Capture the cell that displays the provided text and extract its [x, y] central coordinate. 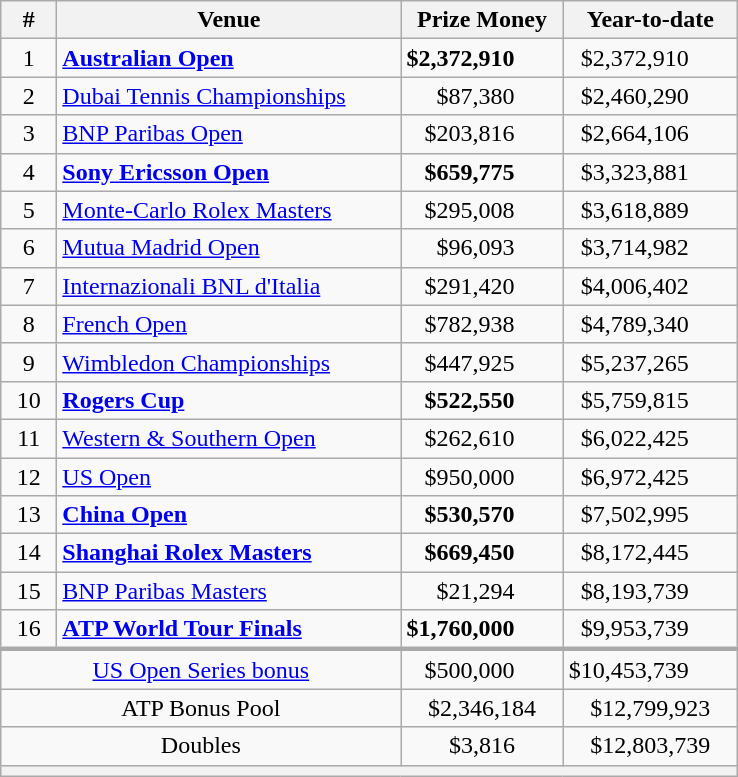
Doubles [201, 746]
Western & Southern Open [229, 438]
$5,237,265 [650, 362]
15 [29, 591]
BNP Paribas Masters [229, 591]
$4,789,340 [650, 324]
$96,093 [482, 248]
Year-to-date [650, 20]
Monte-Carlo Rolex Masters [229, 210]
Internazionali BNL d'Italia [229, 286]
Prize Money [482, 20]
$203,816 [482, 134]
$7,502,995 [650, 515]
# [29, 20]
$1,760,000 [482, 630]
$6,022,425 [650, 438]
Sony Ericsson Open [229, 172]
$659,775 [482, 172]
$4,006,402 [650, 286]
$447,925 [482, 362]
$5,759,815 [650, 400]
4 [29, 172]
Rogers Cup [229, 400]
2 [29, 96]
$21,294 [482, 591]
7 [29, 286]
6 [29, 248]
ATP Bonus Pool [201, 708]
$500,000 [482, 669]
$3,714,982 [650, 248]
BNP Paribas Open [229, 134]
$9,953,739 [650, 630]
ATP World Tour Finals [229, 630]
$12,799,923 [650, 708]
US Open Series bonus [201, 669]
9 [29, 362]
Shanghai Rolex Masters [229, 553]
Wimbledon Championships [229, 362]
$295,008 [482, 210]
16 [29, 630]
$8,172,445 [650, 553]
10 [29, 400]
$6,972,425 [650, 477]
China Open [229, 515]
11 [29, 438]
$522,550 [482, 400]
Venue [229, 20]
Dubai Tennis Championships [229, 96]
$8,193,739 [650, 591]
French Open [229, 324]
14 [29, 553]
12 [29, 477]
$950,000 [482, 477]
3 [29, 134]
$3,323,881 [650, 172]
8 [29, 324]
$12,803,739 [650, 746]
$87,380 [482, 96]
$3,618,889 [650, 210]
$262,610 [482, 438]
Australian Open [229, 58]
1 [29, 58]
$2,460,290 [650, 96]
$782,938 [482, 324]
5 [29, 210]
$530,570 [482, 515]
Mutua Madrid Open [229, 248]
$669,450 [482, 553]
$10,453,739 [650, 669]
$291,420 [482, 286]
$2,346,184 [482, 708]
$3,816 [482, 746]
$2,664,106 [650, 134]
US Open [229, 477]
13 [29, 515]
